Find where the given text appears and provide that cell's center as [x, y] coordinate. 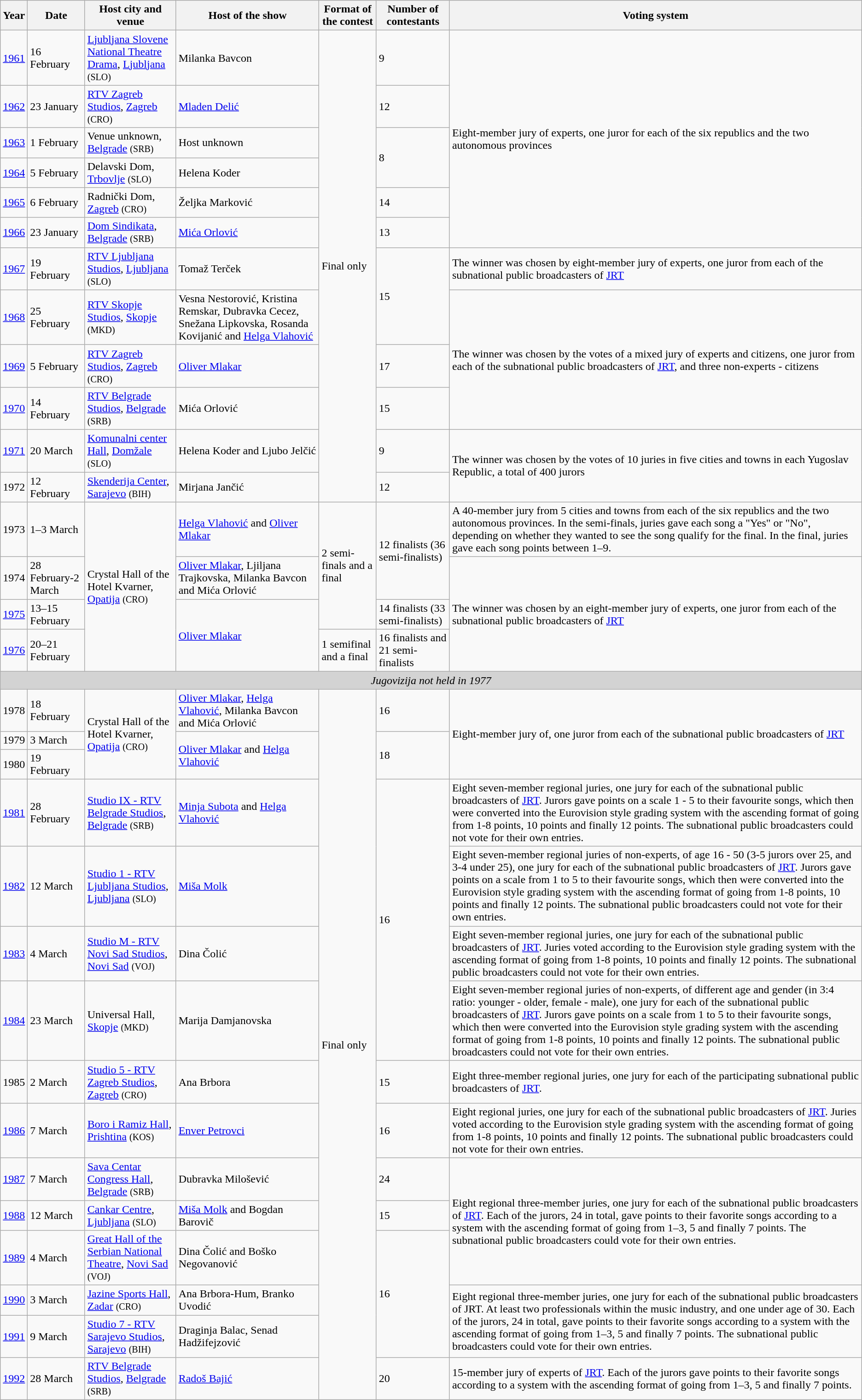
Host of the show [248, 16]
1965 [14, 203]
23 March [56, 1021]
1986 [14, 1131]
Mladen Delić [248, 106]
1974 [14, 578]
1964 [14, 172]
Date [56, 16]
Voting system [656, 16]
25 February [56, 317]
1980 [14, 764]
28 March [56, 1379]
16 February [56, 58]
Željka Marković [248, 203]
1992 [14, 1379]
1989 [14, 1258]
14 February [56, 408]
RTV Skopje Studios, Skopje (MKD) [130, 317]
Dubravka Milošević [248, 1179]
Ljubljana Slovene National Theatre Drama, Ljubljana (SLO) [130, 58]
8 [413, 158]
1981 [14, 813]
28 February-2 March [56, 578]
1982 [14, 886]
9 March [56, 1336]
Helena Koder and Ljubo Jelčić [248, 451]
Studio M - RTV Novi Sad Studios, Novi Sad (VOJ) [130, 954]
18 [413, 756]
Studio IX - RTV Belgrade Studios, Belgrade (SRB) [130, 813]
Dina Čolić and Boško Negovanović [248, 1258]
Oliver Mlakar, Ljiljana Trajkovska, Milanka Bavcon and Mića Orlović [248, 578]
20 March [56, 451]
1967 [14, 269]
1973 [14, 530]
Cankar Centre, Ljubljana (SLO) [130, 1215]
Draginja Balac, Senad Hadžifejzović [248, 1336]
13–15 February [56, 615]
Radnički Dom, Zagreb (CRO) [130, 203]
Tomaž Terček [248, 269]
14 [413, 203]
Oliver Mlakar, Helga Vlahović, Milanka Bavcon and Mića Orlović [248, 710]
Enver Petrovci [248, 1131]
Vesna Nestorović, Kristina Remskar, Dubravka Cecez, Snežana Lipkovska, Rosanda Kovijanić and Helga Vlahović [248, 317]
Helena Koder [248, 172]
Dom Sindikata, Belgrade (SRB) [130, 232]
Mirjana Jančić [248, 486]
1 semifinal and a final [348, 650]
2 semi-finals and a final [348, 566]
Eight-member jury of, one juror from each of the subnational public broadcasters of JRT [656, 734]
1991 [14, 1336]
Miša Molk [248, 886]
Jugovizija not held in 1977 [431, 680]
1962 [14, 106]
1963 [14, 143]
1975 [14, 615]
Venue unknown, Belgrade (SRB) [130, 143]
24 [413, 1179]
Host city and venue [130, 16]
13 [413, 232]
Year [14, 16]
Great Hall of the Serbian National Theatre, Novi Sad (VOJ) [130, 1258]
Komunalni center Hall, Domžale (SLO) [130, 451]
RTV Ljubljana Studios, Ljubljana (SLO) [130, 269]
Radoš Bajić [248, 1379]
Sava Centar Congress Hall, Belgrade (SRB) [130, 1179]
28 February [56, 813]
1972 [14, 486]
1979 [14, 740]
Marija Damjanovska [248, 1021]
The winner was chosen by eight-member jury of experts, one juror from each of the subnational public broadcasters of JRT [656, 269]
Universal Hall, Skopje (MKD) [130, 1021]
1988 [14, 1215]
Miša Molk and Bogdan Barovič [248, 1215]
1968 [14, 317]
Ana Brbora [248, 1082]
Ana Brbora-Hum, Branko Uvodić [248, 1300]
1987 [14, 1179]
Oliver Mlakar and Helga Vlahović [248, 756]
Dina Čolić [248, 954]
1970 [14, 408]
The winner was chosen by the votes of 10 juries in five cities and towns in each Yugoslav Republic, a total of 400 jurors [656, 465]
1976 [14, 650]
1983 [14, 954]
Boro i Ramiz Hall, Prishtina (KOS) [130, 1131]
1969 [14, 366]
Jazine Sports Hall, Zadar (CRO) [130, 1300]
2 March [56, 1082]
Delavski Dom, Trbovlje (SLO) [130, 172]
Minja Subota and Helga Vlahović [248, 813]
Studio 5 - RTV Zagreb Studios, Zagreb (CRO) [130, 1082]
Milanka Bavcon [248, 58]
6 February [56, 203]
18 February [56, 710]
12 finalists (36 semi-finalists) [413, 551]
1966 [14, 232]
Format of the contest [348, 16]
Host unknown [248, 143]
20–21 February [56, 650]
12 February [56, 486]
1985 [14, 1082]
1 February [56, 143]
Studio 1 - RTV Ljubljana Studios, Ljubljana (SLO) [130, 886]
Helga Vlahović and Oliver Mlakar [248, 530]
1984 [14, 1021]
Eight-member jury of experts, one juror for each of the six republics and the two autonomous provinces [656, 139]
Skenderija Center, Sarajevo (BIH) [130, 486]
The winner was chosen by an eight-member jury of experts, one juror from each of the subnational public broadcasters of JRT [656, 615]
1961 [14, 58]
16 finalists and 21 semi-finalists [413, 650]
1990 [14, 1300]
Studio 7 - RTV Sarajevo Studios, Sarajevo (BIH) [130, 1336]
20 [413, 1379]
Number of contestants [413, 16]
1978 [14, 710]
14 finalists (33 semi-finalists) [413, 615]
17 [413, 366]
1–3 March [56, 530]
1971 [14, 451]
Eight three-member regional juries, one jury for each of the participating subnational public broadcasters of JRT. [656, 1082]
